Extract the [X, Y] coordinate from the center of the cell holding the provided text.  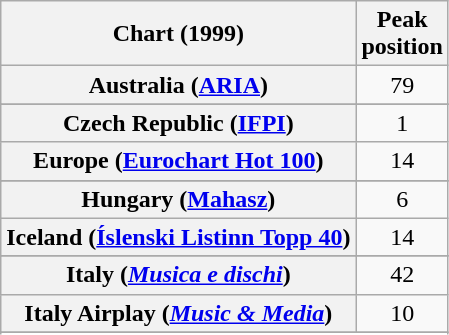
Hungary (Mahasz) [178, 199]
1 [402, 123]
42 [402, 275]
Italy (Musica e dischi) [178, 275]
79 [402, 85]
Peakposition [402, 34]
Europe (Eurochart Hot 100) [178, 161]
Chart (1999) [178, 34]
Italy Airplay (Music & Media) [178, 313]
Czech Republic (IFPI) [178, 123]
10 [402, 313]
Australia (ARIA) [178, 85]
Iceland (Íslenski Listinn Topp 40) [178, 237]
6 [402, 199]
